From the cell containing the given text, extract its center point as [x, y] coordinate. 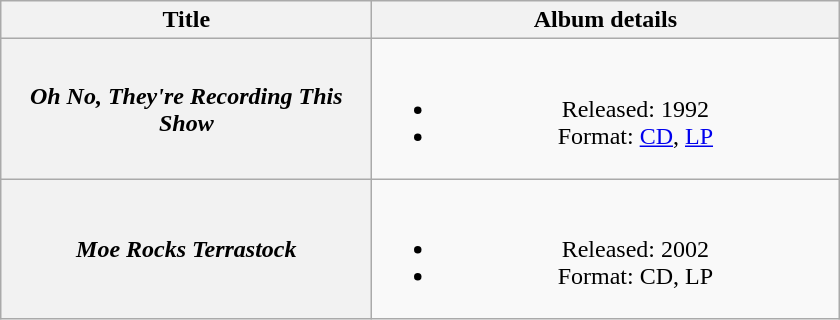
Oh No, They're Recording This Show [186, 109]
Album details [606, 20]
Released: 1992Format: CD, LP [606, 109]
Moe Rocks Terrastock [186, 249]
Released: 2002Format: CD, LP [606, 249]
Title [186, 20]
